Provide the (X, Y) coordinate of the cell's center where the given text is located.  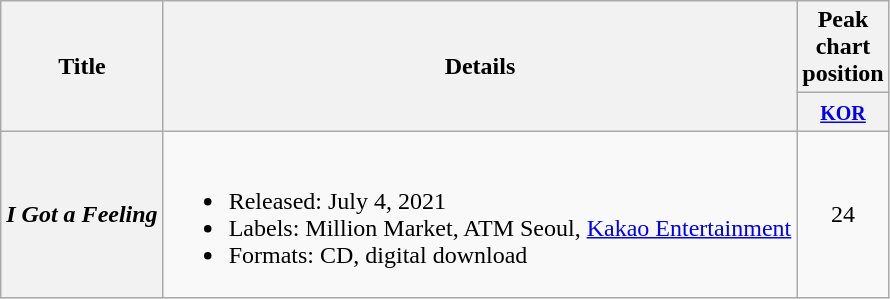
I Got a Feeling (82, 214)
24 (843, 214)
Title (82, 66)
Released: July 4, 2021Labels: Million Market, ATM Seoul, Kakao EntertainmentFormats: CD, digital download (480, 214)
Peakchartposition (843, 47)
KOR (843, 112)
Details (480, 66)
